From the cell containing the given text, extract its center point as [X, Y] coordinate. 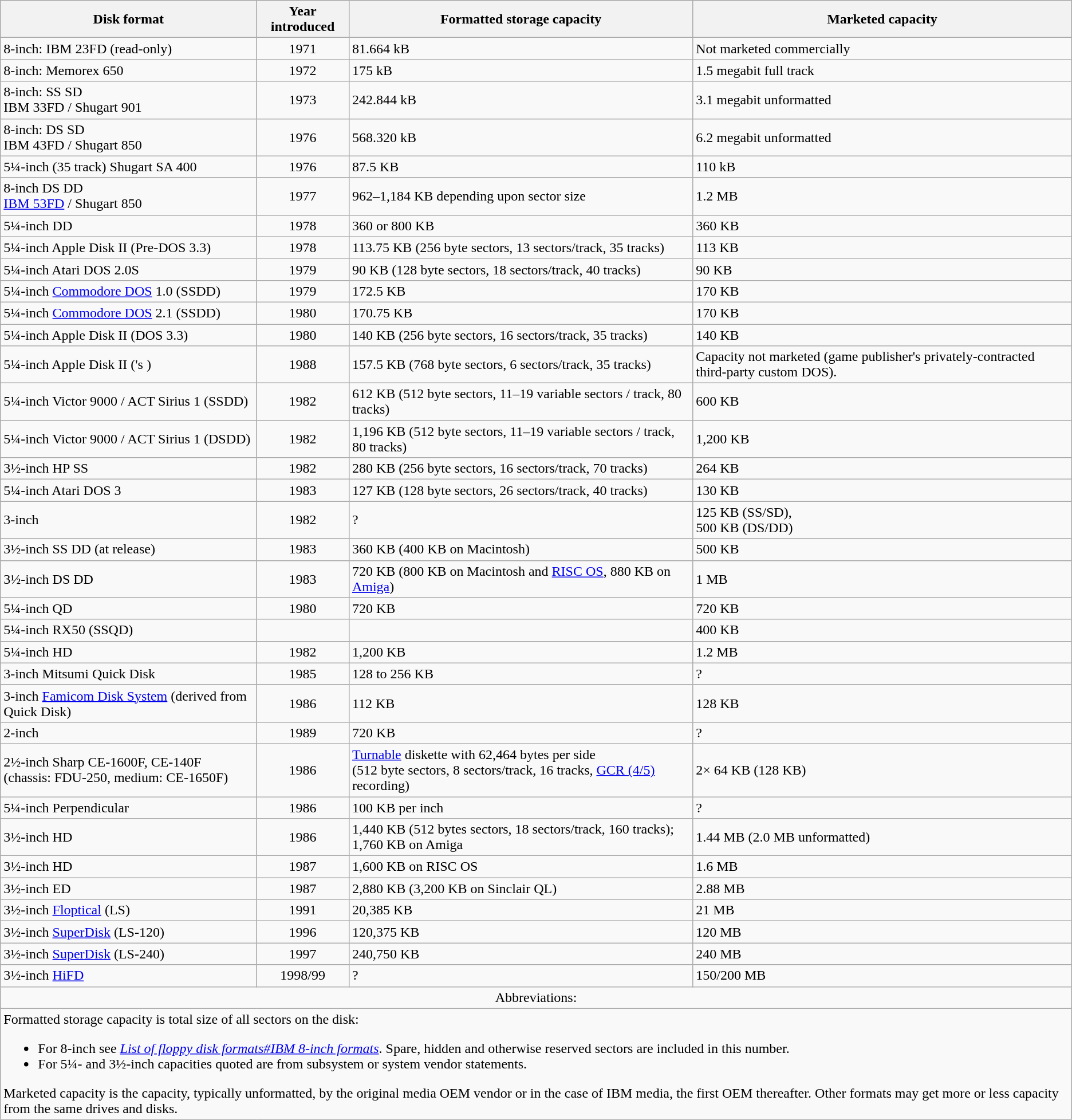
360 KB [882, 226]
5¼-inch Apple Disk II ('s ) [128, 364]
5¼-inch Perpendicular [128, 807]
500 KB [882, 549]
8-inch: Memorex 650 [128, 70]
Turnable diskette with 62,464 bytes per side(512 byte sectors, 8 sectors/track, 16 tracks, GCR (4/5) recording) [521, 770]
87.5 KB [521, 167]
3½-inch SuperDisk (LS-240) [128, 954]
81.664 kB [521, 49]
21 MB [882, 910]
1985 [303, 674]
113 KB [882, 247]
240,750 KB [521, 954]
3½-inch SS DD (at release) [128, 549]
1.5 megabit full track [882, 70]
242.844 kB [521, 100]
8-inch: DS SDIBM 43FD / Shugart 850 [128, 137]
170.75 KB [521, 313]
3½-inch HiFD [128, 976]
1997 [303, 954]
128 to 256 KB [521, 674]
Abbreviations: [536, 997]
1972 [303, 70]
Capacity not marketed (game publisher's privately-contracted third-party custom DOS). [882, 364]
5¼-inch Atari DOS 2.0S [128, 269]
1.6 MB [882, 867]
280 KB (256 byte sectors, 16 sectors/track, 70 tracks) [521, 469]
3½-inch HP SS [128, 469]
2× 64 KB (128 KB) [882, 770]
8-inch DS DDIBM 53FD / Shugart 850 [128, 196]
3½-inch ED [128, 889]
112 KB [521, 704]
2,880 KB (3,200 KB on Sinclair QL) [521, 889]
612 KB (512 byte sectors, 11–19 variable sectors / track, 80 tracks) [521, 402]
568.320 kB [521, 137]
8-inch: SS SDIBM 33FD / Shugart 901 [128, 100]
113.75 KB (256 byte sectors, 13 sectors/track, 35 tracks) [521, 247]
3-inch Famicom Disk System (derived from Quick Disk) [128, 704]
1988 [303, 364]
5¼-inch Commodore DOS 2.1 (SSDD) [128, 313]
1977 [303, 196]
175 kB [521, 70]
1996 [303, 932]
140 KB [882, 335]
90 KB [882, 269]
120,375 KB [521, 932]
600 KB [882, 402]
125 KB (SS/SD),500 KB (DS/DD) [882, 520]
1973 [303, 100]
8-inch: IBM 23FD (read-only) [128, 49]
1991 [303, 910]
157.5 KB (768 byte sectors, 6 sectors/track, 35 tracks) [521, 364]
1,196 KB (512 byte sectors, 11–19 variable sectors / track, 80 tracks) [521, 439]
1,600 KB on RISC OS [521, 867]
1.44 MB (2.0 MB unformatted) [882, 838]
5¼-inch RX50 (SSQD) [128, 630]
5¼-inch (35 track) Shugart SA 400 [128, 167]
400 KB [882, 630]
3½-inch SuperDisk (LS-120) [128, 932]
90 KB (128 byte sectors, 18 sectors/track, 40 tracks) [521, 269]
110 kB [882, 167]
1971 [303, 49]
5¼-inch Apple Disk II (DOS 3.3) [128, 335]
3-inch Mitsumi Quick Disk [128, 674]
5¼-inch Victor 9000 / ACT Sirius 1 (SSDD) [128, 402]
2½-inch Sharp CE-1600F, CE-140F(chassis: FDU-250, medium: CE-1650F) [128, 770]
3.1 megabit unformatted [882, 100]
3-inch [128, 520]
Disk format [128, 19]
5¼-inch HD [128, 652]
6.2 megabit unformatted [882, 137]
360 KB (400 KB on Macintosh) [521, 549]
2.88 MB [882, 889]
5¼-inch Apple Disk II (Pre-DOS 3.3) [128, 247]
Marketed capacity [882, 19]
172.5 KB [521, 291]
5¼-inch DD [128, 226]
Formatted storage capacity [521, 19]
720 KB (800 KB on Macintosh and RISC OS, 880 KB on Amiga) [521, 579]
140 KB (256 byte sectors, 16 sectors/track, 35 tracks) [521, 335]
5¼-inch Atari DOS 3 [128, 490]
20,385 KB [521, 910]
130 KB [882, 490]
1,440 KB (512 bytes sectors, 18 sectors/track, 160 tracks); 1,760 KB on Amiga [521, 838]
Not marketed commercially [882, 49]
150/200 MB [882, 976]
264 KB [882, 469]
100 KB per inch [521, 807]
1 MB [882, 579]
1998/99 [303, 976]
5¼-inch Victor 9000 / ACT Sirius 1 (DSDD) [128, 439]
1989 [303, 733]
127 KB (128 byte sectors, 26 sectors/track, 40 tracks) [521, 490]
3½-inch Floptical (LS) [128, 910]
5¼-inch Commodore DOS 1.0 (SSDD) [128, 291]
Year introduced [303, 19]
5¼-inch QD [128, 608]
3½-inch DS DD [128, 579]
120 MB [882, 932]
2-inch [128, 733]
360 or 800 KB [521, 226]
962–1,184 KB depending upon sector size [521, 196]
128 KB [882, 704]
240 MB [882, 954]
